Locate the cell with the specified text and output its (X, Y) center coordinate. 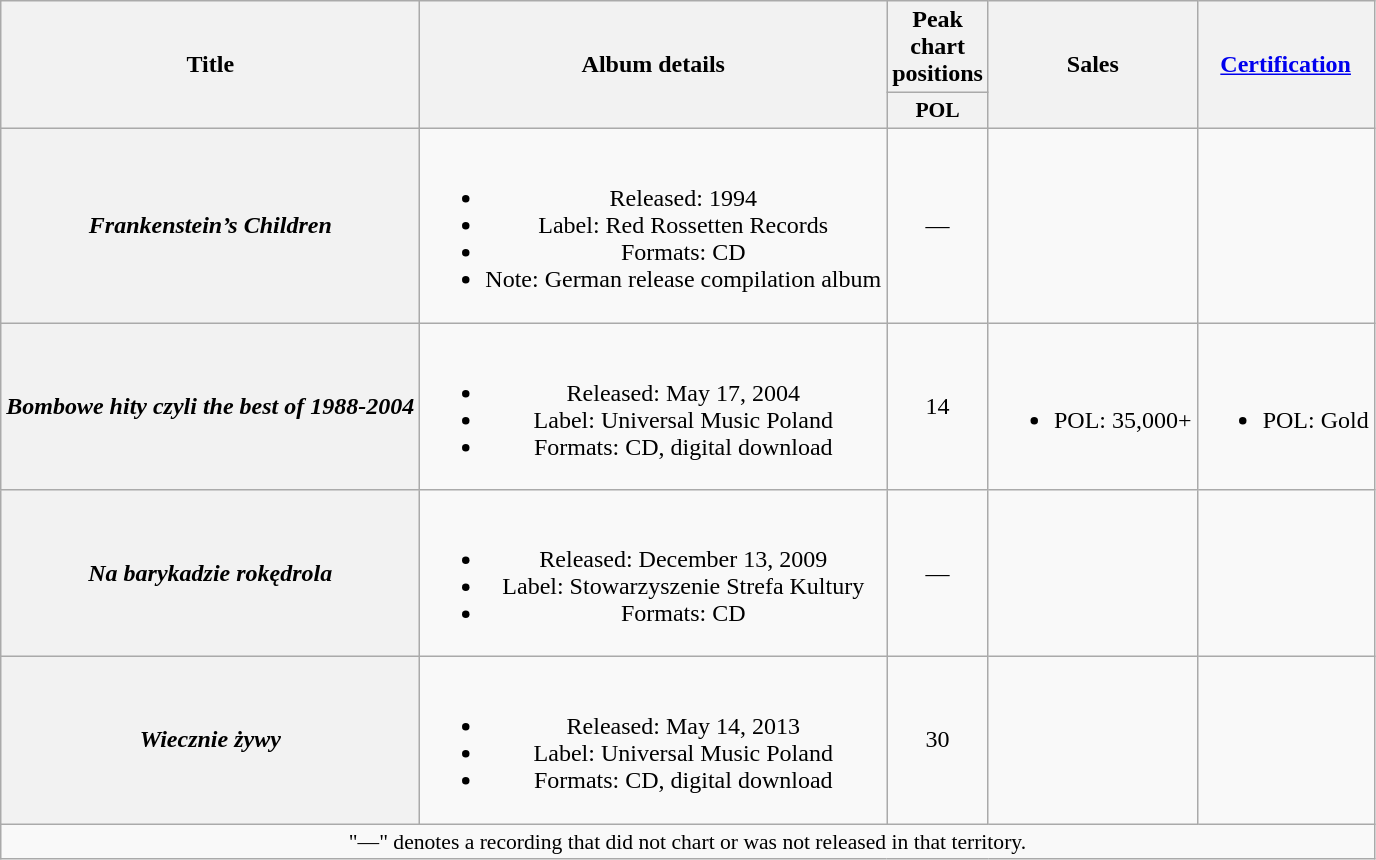
POL (938, 111)
Peak chart positions (938, 47)
Certification (1286, 65)
30 (938, 740)
POL: Gold (1286, 406)
Wiecznie żywy (210, 740)
Released: May 14, 2013Label: Universal Music PolandFormats: CD, digital download (654, 740)
POL: 35,000+ (1092, 406)
Released: December 13, 2009Label: Stowarzyszenie Strefa KulturyFormats: CD (654, 574)
Title (210, 65)
14 (938, 406)
Released: May 17, 2004Label: Universal Music PolandFormats: CD, digital download (654, 406)
"—" denotes a recording that did not chart or was not released in that territory. (688, 842)
Sales (1092, 65)
Bombowe hity czyli the best of 1988-2004 (210, 406)
Released: 1994Label: Red Rossetten RecordsFormats: CDNote: German release compilation album (654, 225)
Album details (654, 65)
Na barykadzie rokędrola (210, 574)
Frankenstein’s Children (210, 225)
